Find where the given text appears and provide that cell's center as [x, y] coordinate. 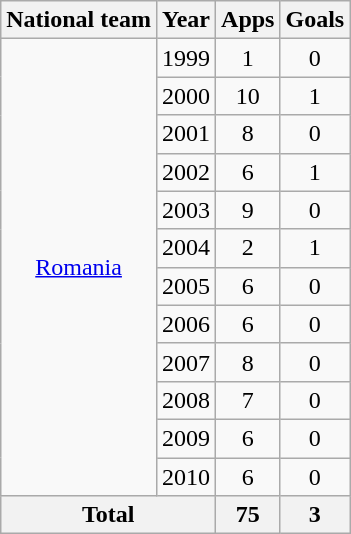
3 [315, 515]
2004 [186, 248]
2005 [186, 286]
2010 [186, 477]
2009 [186, 438]
2002 [186, 172]
Romania [79, 268]
7 [248, 400]
Apps [248, 20]
Goals [315, 20]
2008 [186, 400]
75 [248, 515]
2007 [186, 362]
2006 [186, 324]
10 [248, 96]
1999 [186, 58]
2001 [186, 134]
Total [108, 515]
Year [186, 20]
2 [248, 248]
National team [79, 20]
9 [248, 210]
2003 [186, 210]
2000 [186, 96]
